Detect which cell encompasses the target text, then output its [x, y] center coordinate. 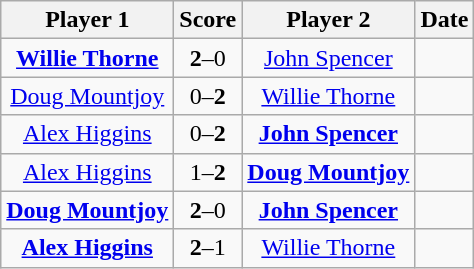
1–2 [208, 172]
Score [208, 20]
2–1 [208, 248]
Player 1 [88, 20]
Player 2 [328, 20]
Date [444, 20]
